Extract the [X, Y] coordinate from the center of the cell holding the provided text.  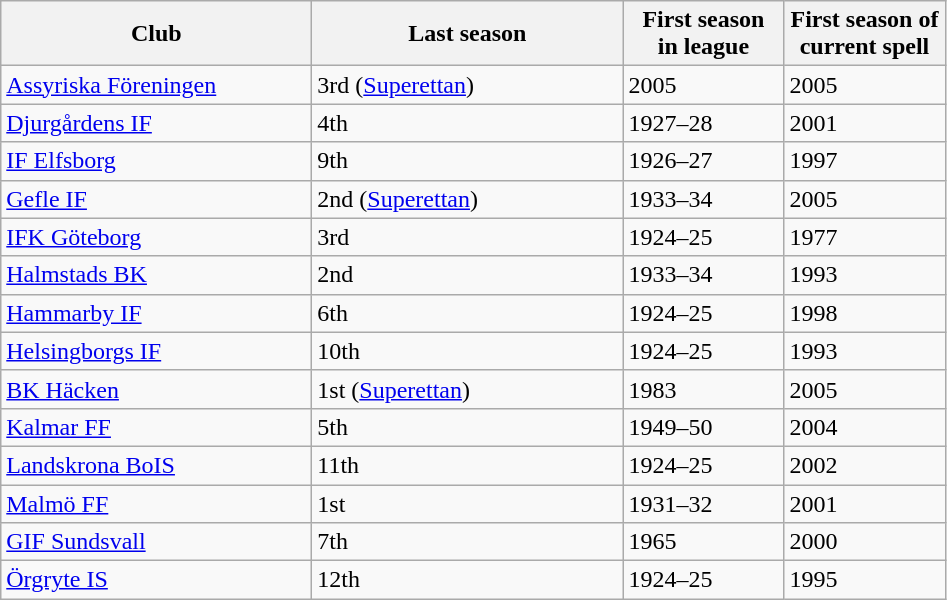
Helsingborgs IF [156, 351]
2nd [468, 275]
2004 [864, 427]
GIF Sundsvall [156, 542]
1995 [864, 580]
Malmö FF [156, 503]
IFK Göteborg [156, 237]
6th [468, 313]
1st [468, 503]
1931–32 [704, 503]
Halmstads BK [156, 275]
3rd [468, 237]
1998 [864, 313]
Djurgårdens IF [156, 123]
Assyriska Föreningen [156, 85]
10th [468, 351]
1927–28 [704, 123]
4th [468, 123]
BK Häcken [156, 389]
1983 [704, 389]
Last season [468, 34]
Örgryte IS [156, 580]
5th [468, 427]
IF Elfsborg [156, 161]
Landskrona BoIS [156, 465]
1926–27 [704, 161]
2002 [864, 465]
1997 [864, 161]
9th [468, 161]
First season ofcurrent spell [864, 34]
2nd (Superettan) [468, 199]
1965 [704, 542]
11th [468, 465]
Kalmar FF [156, 427]
1st (Superettan) [468, 389]
Hammarby IF [156, 313]
12th [468, 580]
2000 [864, 542]
1949–50 [704, 427]
Gefle IF [156, 199]
First seasonin league [704, 34]
7th [468, 542]
1977 [864, 237]
3rd (Superettan) [468, 85]
Club [156, 34]
